For the text-containing cell, return its midpoint in [x, y] coordinate format. 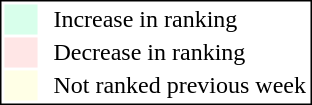
Not ranked previous week [180, 85]
Decrease in ranking [180, 53]
Increase in ranking [180, 19]
